Find where the given text appears and provide that cell's center as [x, y] coordinate. 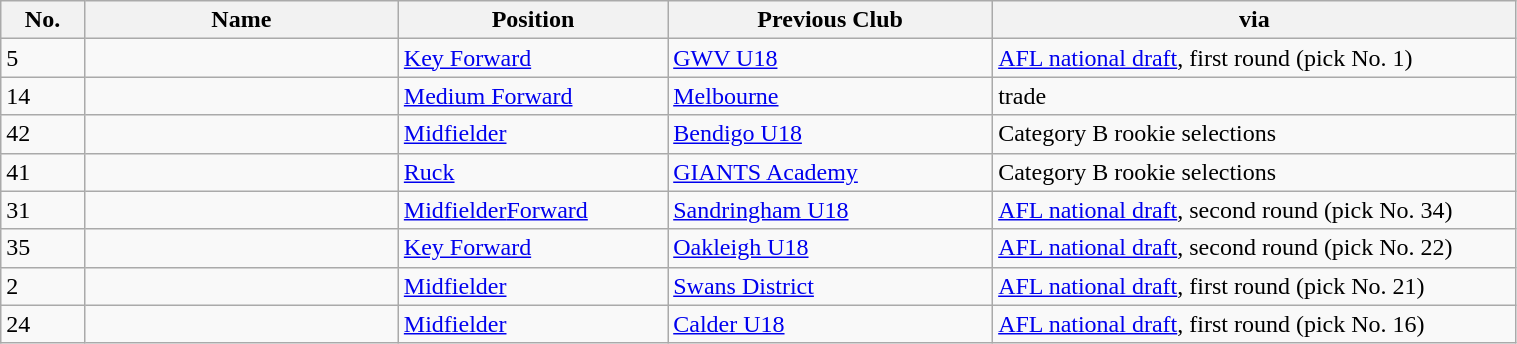
31 [43, 210]
Swans District [830, 286]
Calder U18 [830, 324]
AFL national draft, first round (pick No. 16) [1254, 324]
Medium Forward [532, 96]
trade [1254, 96]
GIANTS Academy [830, 172]
35 [43, 248]
via [1254, 20]
Melbourne [830, 96]
AFL national draft, first round (pick No. 21) [1254, 286]
Previous Club [830, 20]
5 [43, 58]
2 [43, 286]
24 [43, 324]
No. [43, 20]
AFL national draft, first round (pick No. 1) [1254, 58]
MidfielderForward [532, 210]
AFL national draft, second round (pick No. 22) [1254, 248]
41 [43, 172]
Bendigo U18 [830, 134]
GWV U18 [830, 58]
42 [43, 134]
Position [532, 20]
Sandringham U18 [830, 210]
Oakleigh U18 [830, 248]
Name [241, 20]
Ruck [532, 172]
AFL national draft, second round (pick No. 34) [1254, 210]
14 [43, 96]
